Capture the cell that displays the provided text and extract its [X, Y] central coordinate. 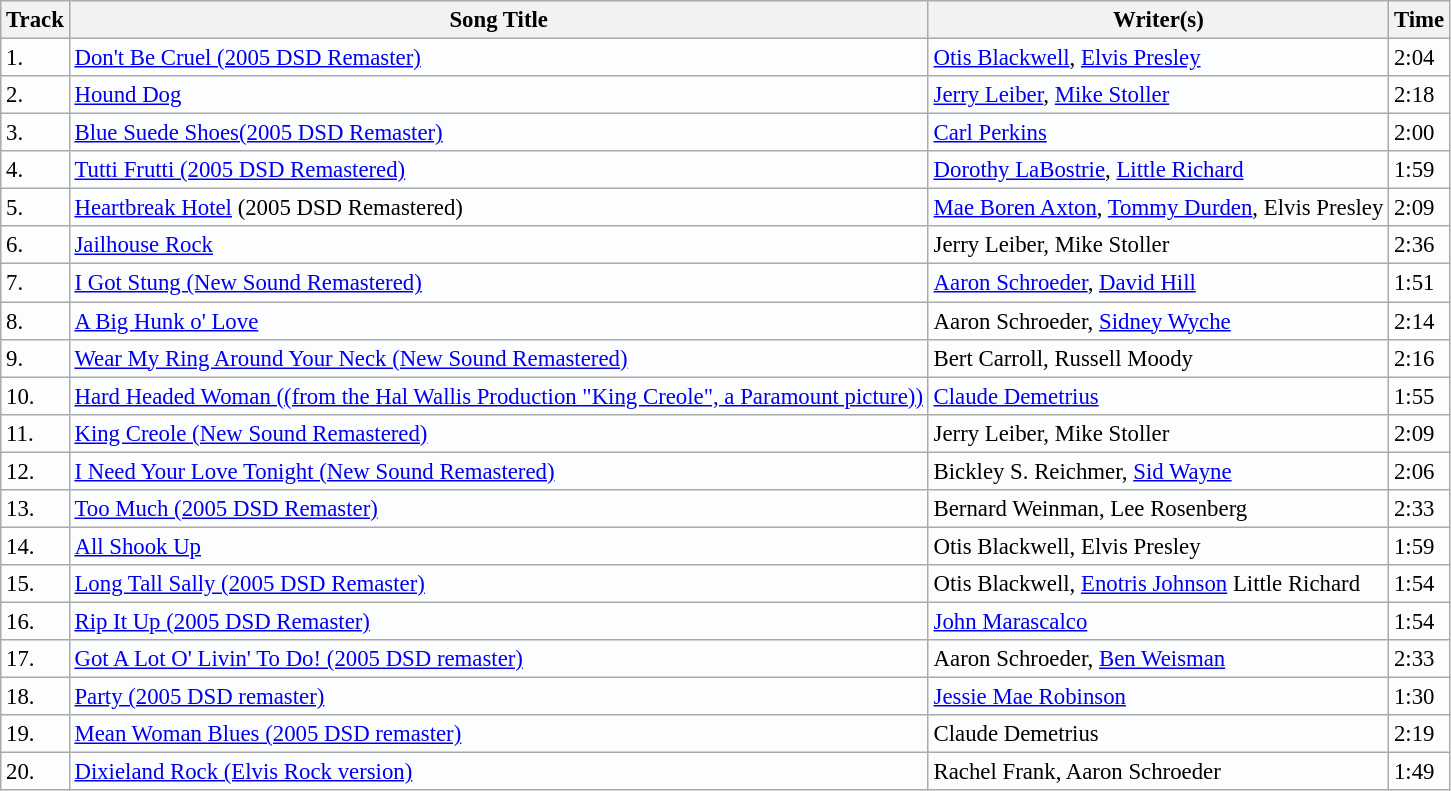
Tutti Frutti (2005 DSD Remastered) [498, 170]
Carl Perkins [1158, 133]
2. [35, 95]
Aaron Schroeder, Ben Weisman [1158, 659]
2:18 [1420, 95]
2:19 [1420, 734]
2:14 [1420, 321]
Bert Carroll, Russell Moody [1158, 358]
Otis Blackwell, Enotris Johnson Little Richard [1158, 584]
1:51 [1420, 283]
5. [35, 208]
1:49 [1420, 772]
King Creole (New Sound Remastered) [498, 433]
1:30 [1420, 697]
17. [35, 659]
Bernard Weinman, Lee Rosenberg [1158, 509]
Rip It Up (2005 DSD Remaster) [498, 621]
Wear My Ring Around Your Neck (New Sound Remastered) [498, 358]
All Shook Up [498, 546]
2:06 [1420, 471]
9. [35, 358]
6. [35, 245]
12. [35, 471]
16. [35, 621]
7. [35, 283]
Dixieland Rock (Elvis Rock version) [498, 772]
Aaron Schroeder, Sidney Wyche [1158, 321]
Don't Be Cruel (2005 DSD Remaster) [498, 58]
Hound Dog [498, 95]
Aaron Schroeder, David Hill [1158, 283]
2:16 [1420, 358]
Got A Lot O' Livin' To Do! (2005 DSD remaster) [498, 659]
1. [35, 58]
Hard Headed Woman ((from the Hal Wallis Production "King Creole", a Paramount picture)) [498, 396]
Heartbreak Hotel (2005 DSD Remastered) [498, 208]
8. [35, 321]
I Got Stung (New Sound Remastered) [498, 283]
I Need Your Love Tonight (New Sound Remastered) [498, 471]
3. [35, 133]
18. [35, 697]
Time [1420, 20]
19. [35, 734]
Blue Suede Shoes(2005 DSD Remaster) [498, 133]
Dorothy LaBostrie, Little Richard [1158, 170]
4. [35, 170]
John Marascalco [1158, 621]
Song Title [498, 20]
Mean Woman Blues (2005 DSD remaster) [498, 734]
10. [35, 396]
Jessie Mae Robinson [1158, 697]
2:36 [1420, 245]
2:04 [1420, 58]
20. [35, 772]
Writer(s) [1158, 20]
11. [35, 433]
Rachel Frank, Aaron Schroeder [1158, 772]
Bickley S. Reichmer, Sid Wayne [1158, 471]
14. [35, 546]
Jailhouse Rock [498, 245]
13. [35, 509]
1:55 [1420, 396]
Too Much (2005 DSD Remaster) [498, 509]
A Big Hunk o' Love [498, 321]
Mae Boren Axton, Tommy Durden, Elvis Presley [1158, 208]
2:00 [1420, 133]
Track [35, 20]
15. [35, 584]
Party (2005 DSD remaster) [498, 697]
Long Tall Sally (2005 DSD Remaster) [498, 584]
